Pinpoint the cell where the given text exists, returning its [x, y] midpoint coordinate. 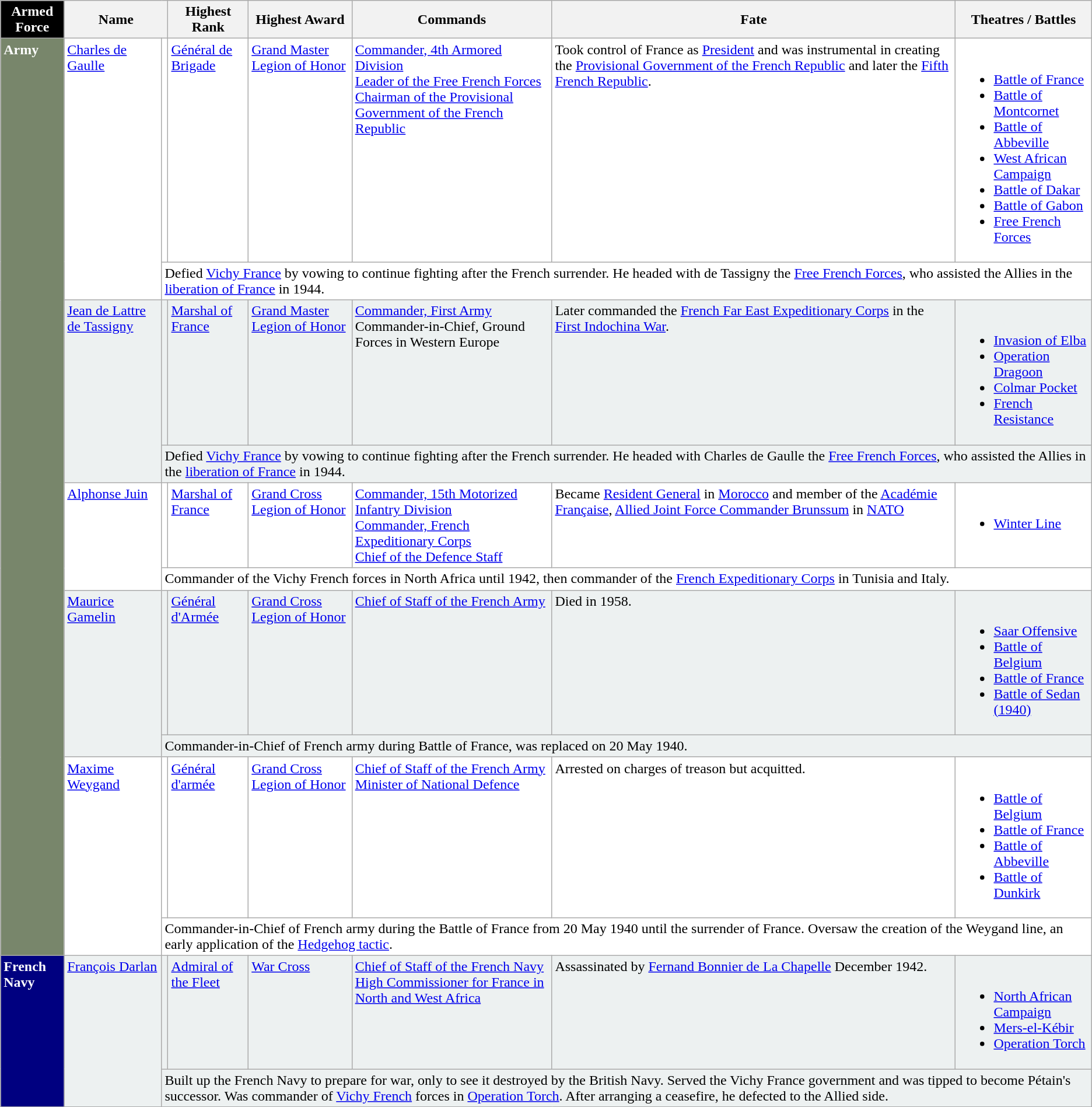
Arrested on charges of treason but acquitted. [754, 837]
Maxime Weygand [113, 856]
Theatres / Battles [1023, 20]
Invasion of ElbaOperation DragoonColmar PocketFrench Resistance [1023, 372]
Commands [452, 20]
Chief of Staff of the French NavyHigh Commissioner for France in North and West Africa [452, 1012]
North African CampaignMers-el-KébirOperation Torch [1023, 1012]
Commander-in-Chief of French army during Battle of France, was replaced on 20 May 1940. [626, 746]
Later commanded the French Far East Expeditionary Corps in the First Indochina War. [754, 372]
Battle of BelgiumBattle of FranceBattle of AbbevilleBattle of Dunkirk [1023, 837]
Became Resident General in Morocco and member of the Académie Française, Allied Joint Force Commander Brunssum in NATO [754, 525]
French Navy [33, 1031]
Highest Rank [208, 20]
Fate [754, 20]
Name [116, 20]
François Darlan [113, 1031]
Général d'Armée [208, 662]
War Cross [300, 1012]
Died in 1958. [754, 662]
Général d'armée [208, 837]
Général de Brigade [208, 151]
Commander, First ArmyCommander-in-Chief, Ground Forces in Western Europe [452, 372]
Charles de Gaulle [113, 169]
Alphonse Juin [113, 536]
Battle of FranceBattle of MontcornetBattle of AbbevilleWest African CampaignBattle of DakarBattle of GabonFree French Forces [1023, 151]
Commander of the Vichy French forces in North Africa until 1942, then commander of the French Expeditionary Corps in Tunisia and Italy. [626, 579]
Army [33, 497]
Chief of Staff of the French Army [452, 662]
Winter Line [1023, 525]
Admiral of the Fleet [208, 1012]
Jean de Lattre de Tassigny [113, 391]
Commander, 4th Armored DivisionLeader of the Free French ForcesChairman of the Provisional Government of the French Republic [452, 151]
Armed Force [33, 20]
Commander, 15th Motorized Infantry DivisionCommander, French Expeditionary CorpsChief of the Defence Staff [452, 525]
Maurice Gamelin [113, 673]
Highest Award [300, 20]
Chief of Staff of the French ArmyMinister of National Defence [452, 837]
Saar OffensiveBattle of BelgiumBattle of FranceBattle of Sedan (1940) [1023, 662]
Assassinated by Fernand Bonnier de La Chapelle December 1942. [754, 1012]
